Extract the (x, y) coordinate from the center of the cell holding the provided text.  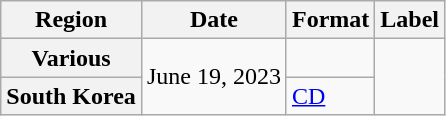
Various (72, 58)
Region (72, 20)
Date (214, 20)
June 19, 2023 (214, 77)
Label (410, 20)
South Korea (72, 96)
Format (330, 20)
CD (330, 96)
